Extract the (x, y) coordinate from the center of the cell holding the provided text.  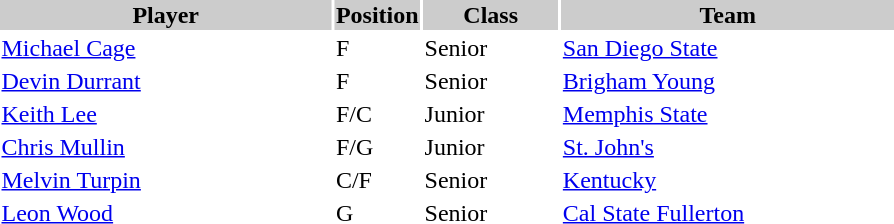
San Diego State (728, 48)
Michael Cage (166, 48)
Melvin Turpin (166, 180)
Class (490, 15)
Player (166, 15)
Team (728, 15)
Memphis State (728, 114)
St. John's (728, 147)
Brigham Young (728, 81)
F/G (377, 147)
F/C (377, 114)
Chris Mullin (166, 147)
Keith Lee (166, 114)
Kentucky (728, 180)
Position (377, 15)
Devin Durrant (166, 81)
C/F (377, 180)
